Pinpoint the cell where the given text exists, returning its [X, Y] midpoint coordinate. 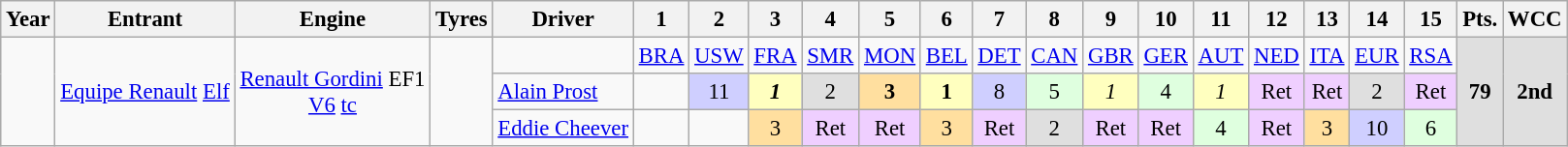
USW [720, 56]
BEL [946, 56]
GBR [1111, 56]
NED [1276, 56]
12 [1276, 19]
Driver [562, 19]
FRA [776, 56]
Alain Prost [562, 92]
2nd [1535, 93]
Entrant [145, 19]
AUT [1220, 56]
13 [1327, 19]
CAN [1055, 56]
SMR [830, 56]
GER [1166, 56]
15 [1431, 19]
9 [1111, 19]
RSA [1431, 56]
ITA [1327, 56]
Equipe Renault Elf [145, 93]
DET [999, 56]
Pts. [1480, 19]
Engine [333, 19]
79 [1480, 93]
MON [890, 56]
Tyres [462, 19]
EUR [1377, 56]
Year [28, 19]
7 [999, 19]
BRA [661, 56]
14 [1377, 19]
WCC [1535, 19]
Eddie Cheever [562, 129]
Renault Gordini EF1V6 tc [333, 93]
